Output the (X, Y) coordinate of the center of the cell containing the given text.  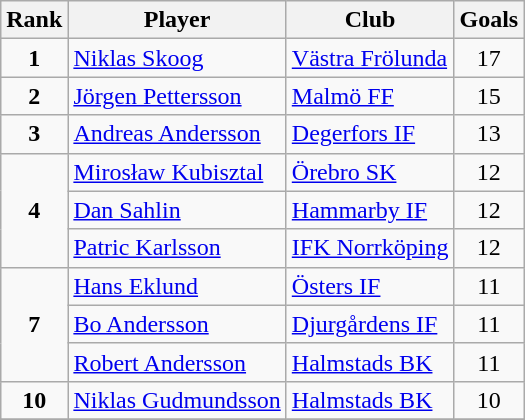
3 (34, 134)
IFK Norrköping (370, 248)
Degerfors IF (370, 134)
Hammarby IF (370, 210)
Malmö FF (370, 96)
Niklas Skoog (177, 58)
15 (489, 96)
2 (34, 96)
Goals (489, 20)
Mirosław Kubisztal (177, 172)
Västra Frölunda (370, 58)
Club (370, 20)
Player (177, 20)
Dan Sahlin (177, 210)
Hans Eklund (177, 286)
1 (34, 58)
Robert Andersson (177, 362)
7 (34, 324)
4 (34, 210)
Patric Karlsson (177, 248)
Rank (34, 20)
Örebro SK (370, 172)
Bo Andersson (177, 324)
13 (489, 134)
Niklas Gudmundsson (177, 400)
Östers IF (370, 286)
Jörgen Pettersson (177, 96)
17 (489, 58)
Andreas Andersson (177, 134)
Djurgårdens IF (370, 324)
